Scan for the cell matching the given text and deliver its [X, Y] coordinate at center. 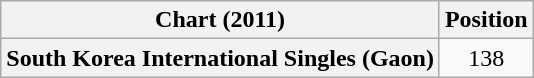
Position [486, 20]
Chart (2011) [220, 20]
South Korea International Singles (Gaon) [220, 58]
138 [486, 58]
